Find where the given text appears and provide that cell's center as (x, y) coordinate. 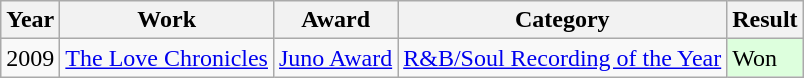
Award (335, 20)
R&B/Soul Recording of the Year (562, 58)
Category (562, 20)
Juno Award (335, 58)
The Love Chronicles (167, 58)
2009 (30, 58)
Work (167, 20)
Year (30, 20)
Result (765, 20)
Won (765, 58)
